Provide the [X, Y] coordinate of the cell's center where the given text is located.  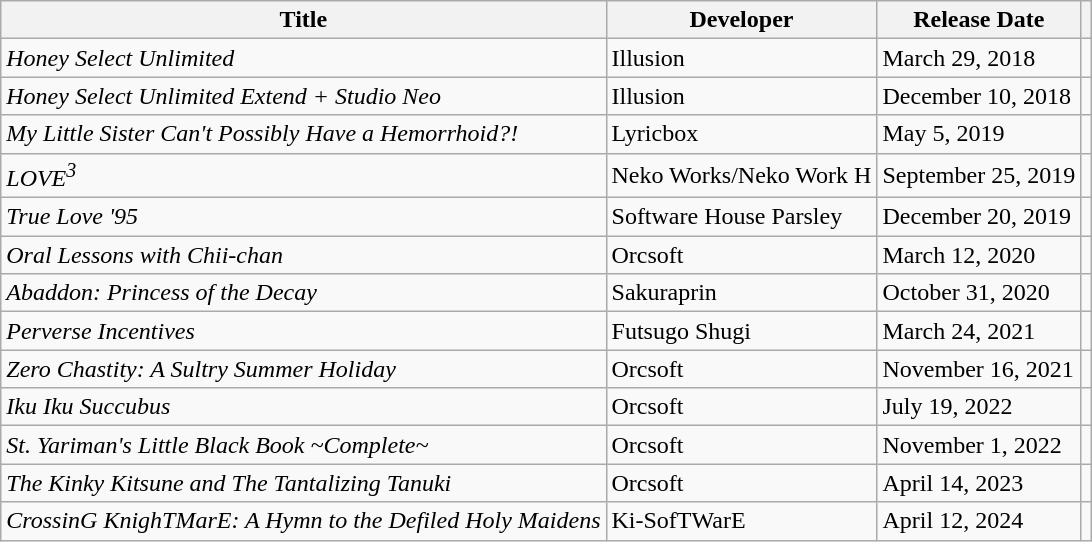
October 31, 2020 [979, 293]
July 19, 2022 [979, 407]
November 1, 2022 [979, 445]
CrossinG KnighTMarE: A Hymn to the Defiled Holy Maidens [304, 521]
Ki-SofTWarE [742, 521]
Release Date [979, 20]
December 20, 2019 [979, 217]
Abaddon: Princess of the Decay [304, 293]
Perverse Incentives [304, 331]
Software House Parsley [742, 217]
LOVE3 [304, 176]
Lyricbox [742, 134]
Sakuraprin [742, 293]
March 12, 2020 [979, 255]
Honey Select Unlimited [304, 58]
April 14, 2023 [979, 483]
Neko Works/Neko Work H [742, 176]
Iku Iku Succubus [304, 407]
Oral Lessons with Chii-chan [304, 255]
The Kinky Kitsune and The Tantalizing Tanuki [304, 483]
March 24, 2021 [979, 331]
Title [304, 20]
March 29, 2018 [979, 58]
St. Yariman's Little Black Book ~Complete~ [304, 445]
May 5, 2019 [979, 134]
Zero Chastity: A Sultry Summer Holiday [304, 369]
November 16, 2021 [979, 369]
True Love '95 [304, 217]
December 10, 2018 [979, 96]
Honey Select Unlimited Extend + Studio Neo [304, 96]
Futsugo Shugi [742, 331]
September 25, 2019 [979, 176]
April 12, 2024 [979, 521]
My Little Sister Can't Possibly Have a Hemorrhoid?! [304, 134]
Developer [742, 20]
